Return the [X, Y] coordinate for the center point of the cell that contains the specified text.  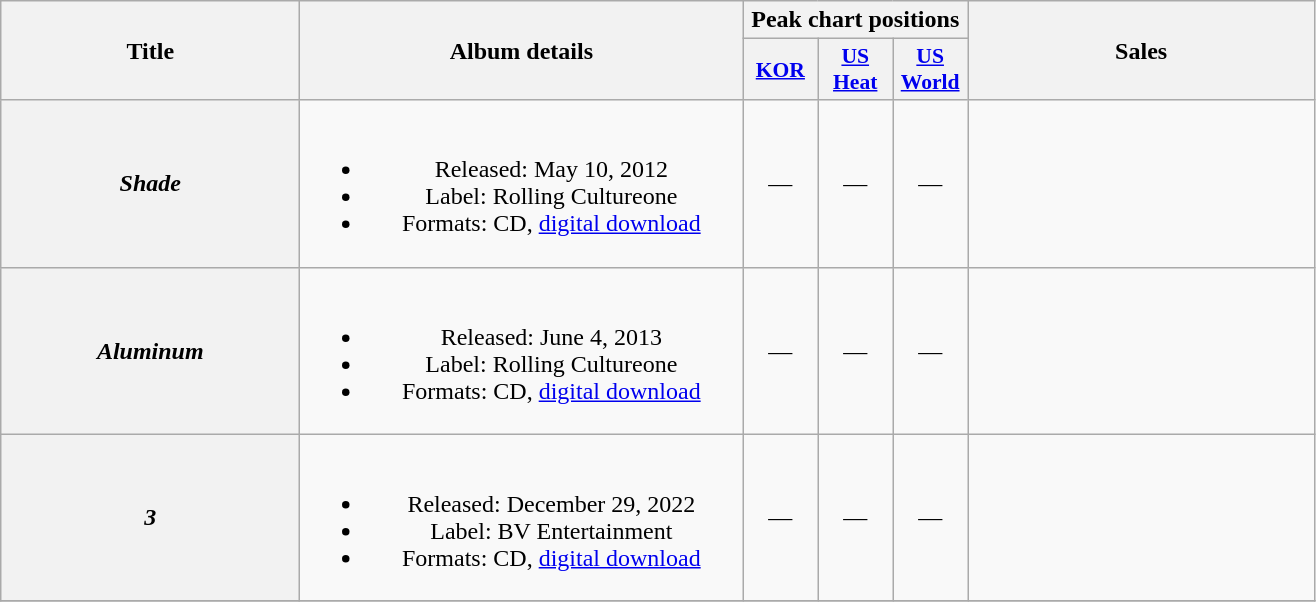
US Heat [856, 70]
Peak chart positions [856, 20]
US World [930, 70]
Released: May 10, 2012Label: Rolling CultureoneFormats: CD, digital download [522, 184]
3 [150, 518]
Released: December 29, 2022Label: BV EntertainmentFormats: CD, digital download [522, 518]
KOR [780, 70]
Shade [150, 184]
Sales [1142, 50]
Title [150, 50]
Aluminum [150, 350]
Released: June 4, 2013Label: Rolling CultureoneFormats: CD, digital download [522, 350]
Album details [522, 50]
